For the text-containing cell, return its midpoint in (X, Y) coordinate format. 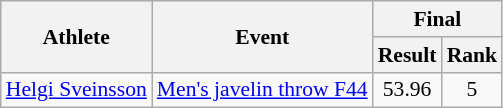
Result (408, 55)
Men's javelin throw F44 (262, 90)
Event (262, 36)
Final (438, 19)
Helgi Sveinsson (76, 90)
Rank (472, 55)
Athlete (76, 36)
53.96 (408, 90)
5 (472, 90)
